Find where the given text appears and provide that cell's center as (x, y) coordinate. 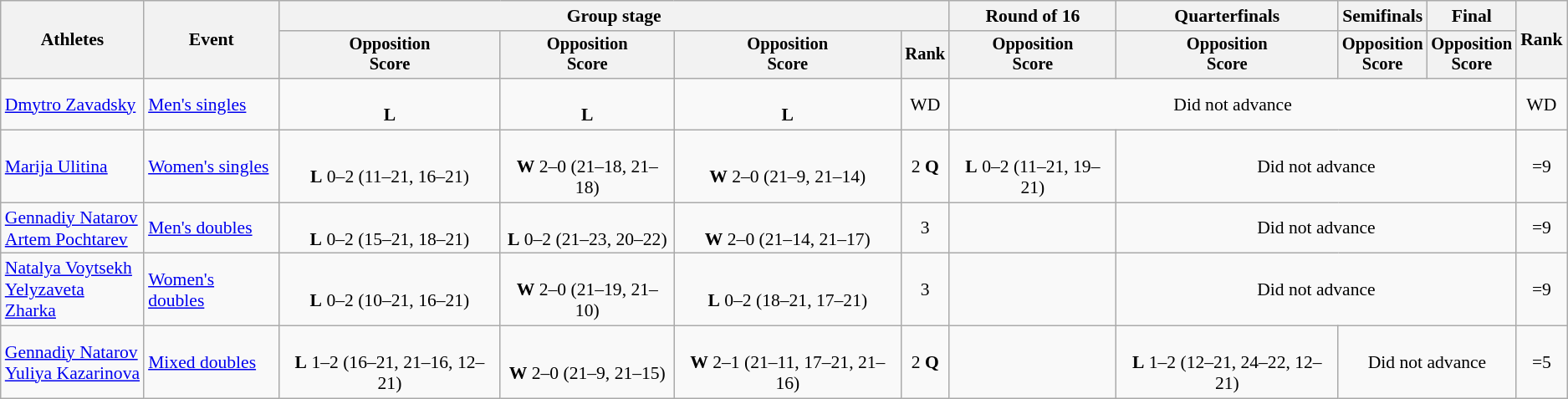
Mixed doubles (211, 363)
Quarterfinals (1228, 16)
W 2–0 (21–18, 21–18) (587, 167)
Women's singles (211, 167)
W 2–0 (21–19, 21–10) (587, 289)
Dmytro Zavadsky (72, 104)
Men's doubles (211, 228)
Event (211, 40)
Athletes (72, 40)
Men's singles (211, 104)
=5 (1542, 363)
L 1–2 (16–21, 21–16, 12–21) (390, 363)
L 1–2 (12–21, 24–22, 12–21) (1228, 363)
W 2–1 (21–11, 17–21, 21–16) (788, 363)
L 0–2 (21–23, 20–22) (587, 228)
L 0–2 (15–21, 18–21) (390, 228)
L 0–2 (18–21, 17–21) (788, 289)
L 0–2 (11–21, 16–21) (390, 167)
W 2–0 (21–9, 21–14) (788, 167)
Marija Ulitina (72, 167)
Semifinals (1383, 16)
L 0–2 (11–21, 19–21) (1033, 167)
W 2–0 (21–9, 21–15) (587, 363)
W 2–0 (21–14, 21–17) (788, 228)
Gennadiy NatarovArtem Pochtarev (72, 228)
Women's doubles (211, 289)
Gennadiy NatarovYuliya Kazarinova (72, 363)
L 0–2 (10–21, 16–21) (390, 289)
Natalya VoytsekhYelyzaveta Zharka (72, 289)
Round of 16 (1033, 16)
Final (1472, 16)
Group stage (614, 16)
